Capture the cell that displays the provided text and extract its [x, y] central coordinate. 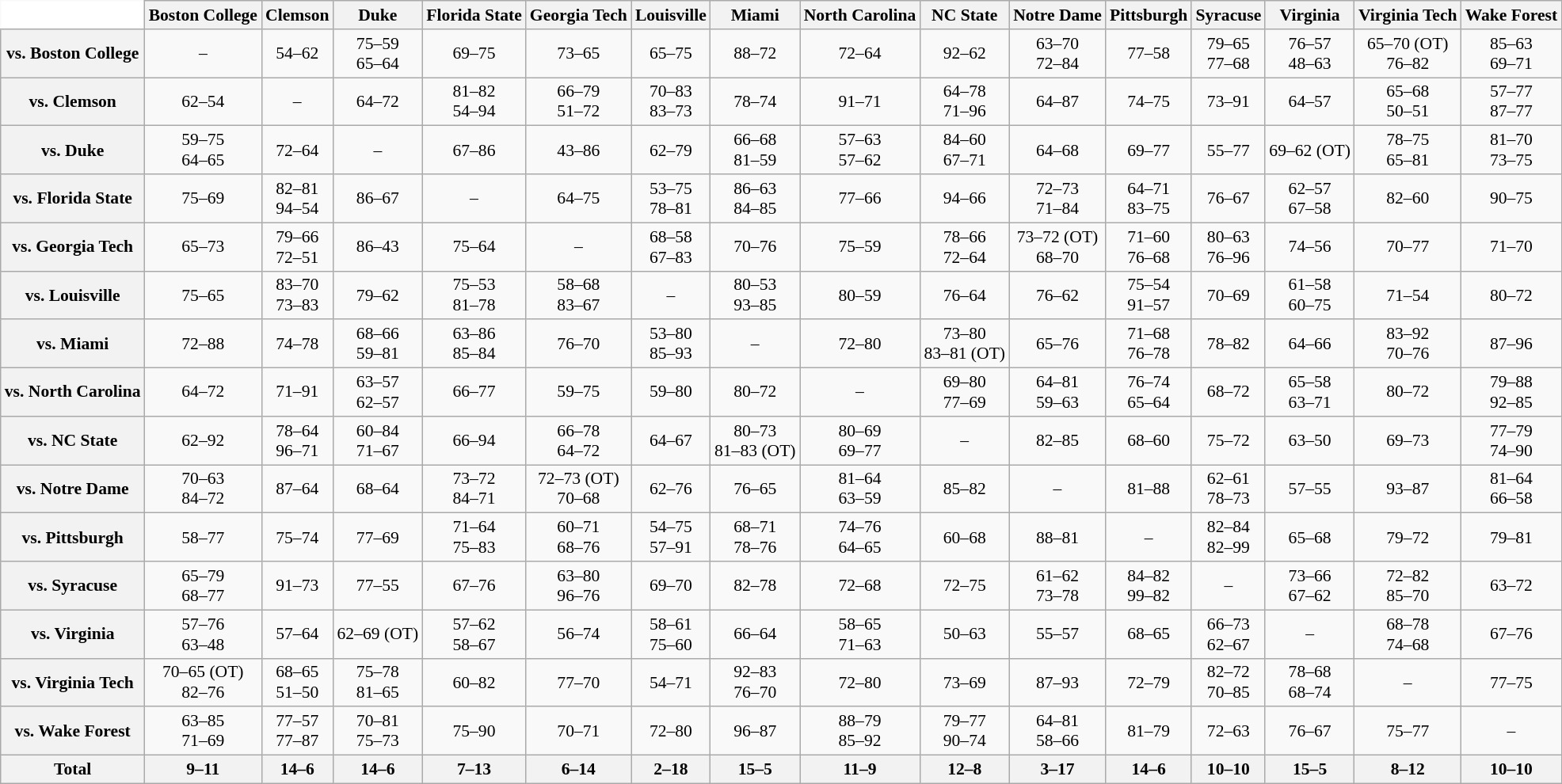
vs. Pittsburgh [73, 537]
72–73 (OT)70–68 [578, 489]
71–54 [1408, 295]
72–75 [965, 586]
77–7974–90 [1511, 440]
79–62 [379, 295]
82–8482–99 [1228, 537]
68–65 [1149, 634]
Duke [379, 15]
80–6376–96 [1228, 247]
vs. Florida State [73, 198]
60–82 [474, 683]
66–7362–67 [1228, 634]
70–76 [756, 247]
75–7881–65 [379, 683]
63–5762–57 [379, 393]
77–69 [379, 537]
50–63 [965, 634]
62–5767–58 [1310, 198]
83–9270–76 [1408, 344]
73–91 [1228, 101]
64–57 [1310, 101]
92–8376–70 [756, 683]
77–58 [1149, 54]
74–75 [1149, 101]
66–7864–72 [578, 440]
70–71 [578, 732]
62–69 (OT) [379, 634]
54–62 [297, 54]
Boston College [203, 15]
53–7578–81 [671, 198]
Pittsburgh [1149, 15]
86–43 [379, 247]
vs. Miami [73, 344]
75–65 [203, 295]
vs. Georgia Tech [73, 247]
80–6969–77 [860, 440]
72–88 [203, 344]
85–6369–71 [1511, 54]
55–57 [1057, 634]
75–59 [860, 247]
65–5863–71 [1310, 393]
92–62 [965, 54]
54–71 [671, 683]
63–8571–69 [203, 732]
56–74 [578, 634]
79–6577–68 [1228, 54]
62–92 [203, 440]
73–6667–62 [1310, 586]
77–55 [379, 586]
82–7270–85 [1228, 683]
63–72 [1511, 586]
57–7787–77 [1511, 101]
vs. Virginia Tech [73, 683]
78–6672–64 [965, 247]
96–87 [756, 732]
78–74 [756, 101]
69–70 [671, 586]
71–91 [297, 393]
79–6672–51 [297, 247]
67–86 [474, 150]
vs. NC State [73, 440]
6–14 [578, 770]
3–17 [1057, 770]
65–75 [671, 54]
73–65 [578, 54]
93–87 [1408, 489]
73–69 [965, 683]
vs. Duke [73, 150]
78–82 [1228, 344]
65–70 (OT)76–82 [1408, 54]
68–60 [1149, 440]
88–7985–92 [860, 732]
Miami [756, 15]
82–60 [1408, 198]
75–72 [1228, 440]
63–50 [1310, 440]
81–88 [1149, 489]
60–8471–67 [379, 440]
54–7557–91 [671, 537]
75–69 [203, 198]
70–6384–72 [203, 489]
65–6850–51 [1408, 101]
vs. Boston College [73, 54]
81–6463–59 [860, 489]
94–66 [965, 198]
64–87 [1057, 101]
64–8159–63 [1057, 393]
vs. Virginia [73, 634]
90–75 [1511, 198]
Louisville [671, 15]
88–81 [1057, 537]
79–8892–85 [1511, 393]
65–76 [1057, 344]
Georgia Tech [578, 15]
75–64 [474, 247]
55–77 [1228, 150]
8–12 [1408, 770]
80–59 [860, 295]
83–7073–83 [297, 295]
74–56 [1310, 247]
64–7183–75 [1149, 198]
71–6475–83 [474, 537]
77–70 [578, 683]
87–64 [297, 489]
80–5393–85 [756, 295]
79–81 [1511, 537]
80–7381–83 (OT) [756, 440]
77–75 [1511, 683]
71–6076–68 [1149, 247]
81–7073–75 [1511, 150]
72–63 [1228, 732]
76–70 [578, 344]
NC State [965, 15]
68–7178–76 [756, 537]
70–69 [1228, 295]
75–77 [1408, 732]
91–73 [297, 586]
81–8254–94 [474, 101]
Wake Forest [1511, 15]
vs. Syracuse [73, 586]
66–7951–72 [578, 101]
75–90 [474, 732]
75–5381–78 [474, 295]
11–9 [860, 770]
70–65 (OT)82–76 [203, 683]
60–7168–76 [578, 537]
82–85 [1057, 440]
63–7072–84 [1057, 54]
64–67 [671, 440]
68–5867–83 [671, 247]
70–77 [1408, 247]
64–8158–66 [1057, 732]
Total [73, 770]
58–6883–67 [578, 295]
62–79 [671, 150]
65–7968–77 [203, 586]
75–74 [297, 537]
12–8 [965, 770]
65–73 [203, 247]
62–6178–73 [1228, 489]
84–8299–82 [1149, 586]
69–77 [1149, 150]
66–77 [474, 393]
76–62 [1057, 295]
79–72 [1408, 537]
2–18 [671, 770]
85–82 [965, 489]
78–6496–71 [297, 440]
66–6881–59 [756, 150]
64–75 [578, 198]
North Carolina [860, 15]
vs. North Carolina [73, 393]
84–6067–71 [965, 150]
59–7564–65 [203, 150]
57–6258–67 [474, 634]
77–5777–87 [297, 732]
75–5965–64 [379, 54]
Florida State [474, 15]
65–68 [1310, 537]
60–68 [965, 537]
63–8096–76 [578, 586]
69–73 [1408, 440]
62–54 [203, 101]
68–64 [379, 489]
86–6384–85 [756, 198]
53–8085–93 [671, 344]
66–94 [474, 440]
70–8175–73 [379, 732]
61–5860–75 [1310, 295]
Virginia Tech [1408, 15]
57–64 [297, 634]
43–86 [578, 150]
81–79 [1149, 732]
69–8077–69 [965, 393]
Clemson [297, 15]
vs. Notre Dame [73, 489]
57–6357–62 [860, 150]
7–13 [474, 770]
74–7664–65 [860, 537]
58–77 [203, 537]
vs. Wake Forest [73, 732]
9–11 [203, 770]
71–70 [1511, 247]
59–80 [671, 393]
78–6868–74 [1310, 683]
86–67 [379, 198]
70–8383–73 [671, 101]
87–93 [1057, 683]
69–62 (OT) [1310, 150]
68–72 [1228, 393]
68–6659–81 [379, 344]
Virginia [1310, 15]
Notre Dame [1057, 15]
72–68 [860, 586]
72–79 [1149, 683]
69–75 [474, 54]
68–7874–68 [1408, 634]
64–7871–96 [965, 101]
58–6175–60 [671, 634]
87–96 [1511, 344]
82–8194–54 [297, 198]
59–75 [578, 393]
75–5491–57 [1149, 295]
71–6876–78 [1149, 344]
73–72 (OT)68–70 [1057, 247]
Syracuse [1228, 15]
76–65 [756, 489]
vs. Louisville [73, 295]
57–7663–48 [203, 634]
72–8285–70 [1408, 586]
77–66 [860, 198]
57–55 [1310, 489]
82–78 [756, 586]
78–7565–81 [1408, 150]
62–76 [671, 489]
66–64 [756, 634]
76–64 [965, 295]
64–66 [1310, 344]
vs. Clemson [73, 101]
63–8685–84 [474, 344]
79–7790–74 [965, 732]
73–7284–71 [474, 489]
91–71 [860, 101]
76–7465–64 [1149, 393]
64–68 [1057, 150]
68–6551–50 [297, 683]
73–8083–81 (OT) [965, 344]
72–7371–84 [1057, 198]
61–6273–78 [1057, 586]
74–78 [297, 344]
76–5748–63 [1310, 54]
88–72 [756, 54]
58–6571–63 [860, 634]
81–6466–58 [1511, 489]
